Output the (X, Y) coordinate of the center of the cell containing the given text.  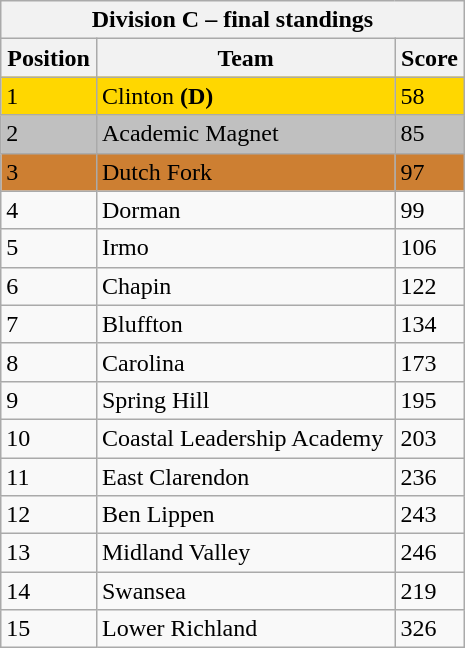
Midland Valley (245, 553)
203 (430, 438)
Bluffton (245, 324)
326 (430, 629)
11 (49, 477)
Ben Lippen (245, 515)
Team (245, 58)
1 (49, 96)
Division C – final standings (233, 20)
99 (430, 210)
Academic Magnet (245, 134)
Spring Hill (245, 400)
Carolina (245, 362)
246 (430, 553)
58 (430, 96)
15 (49, 629)
Chapin (245, 286)
7 (49, 324)
Score (430, 58)
122 (430, 286)
13 (49, 553)
236 (430, 477)
134 (430, 324)
Irmo (245, 248)
6 (49, 286)
243 (430, 515)
Position (49, 58)
Lower Richland (245, 629)
5 (49, 248)
10 (49, 438)
Coastal Leadership Academy (245, 438)
85 (430, 134)
3 (49, 172)
Swansea (245, 591)
97 (430, 172)
4 (49, 210)
8 (49, 362)
106 (430, 248)
2 (49, 134)
9 (49, 400)
Dorman (245, 210)
195 (430, 400)
Dutch Fork (245, 172)
14 (49, 591)
173 (430, 362)
Clinton (D) (245, 96)
12 (49, 515)
East Clarendon (245, 477)
219 (430, 591)
